Capture the cell that displays the provided text and extract its [X, Y] central coordinate. 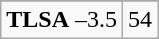
54 [140, 20]
TLSA –3.5 [62, 20]
